Return the [X, Y] coordinate for the center point of the cell that contains the specified text.  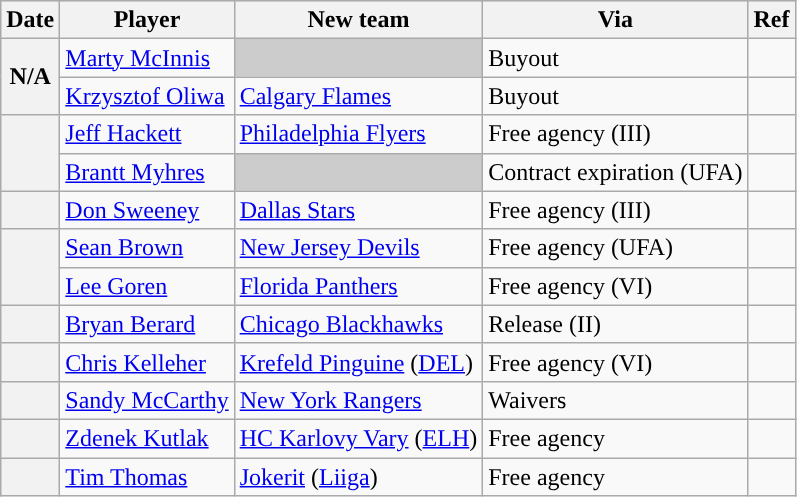
HC Karlovy Vary (ELH) [358, 438]
Sean Brown [147, 248]
Jokerit (Liiga) [358, 477]
Zdenek Kutlak [147, 438]
Jeff Hackett [147, 134]
Release (II) [616, 324]
Free agency (UFA) [616, 248]
New Jersey Devils [358, 248]
Contract expiration (UFA) [616, 172]
Chris Kelleher [147, 362]
Dallas Stars [358, 210]
Philadelphia Flyers [358, 134]
Lee Goren [147, 286]
Tim Thomas [147, 477]
Don Sweeney [147, 210]
Via [616, 20]
Krefeld Pinguine (DEL) [358, 362]
Brantt Myhres [147, 172]
Marty McInnis [147, 58]
Ref [772, 20]
Bryan Berard [147, 324]
Krzysztof Oliwa [147, 96]
Date [30, 20]
New team [358, 20]
Florida Panthers [358, 286]
New York Rangers [358, 400]
N/A [30, 77]
Chicago Blackhawks [358, 324]
Waivers [616, 400]
Sandy McCarthy [147, 400]
Player [147, 20]
Calgary Flames [358, 96]
